Scan for the cell matching the given text and deliver its (X, Y) coordinate at center. 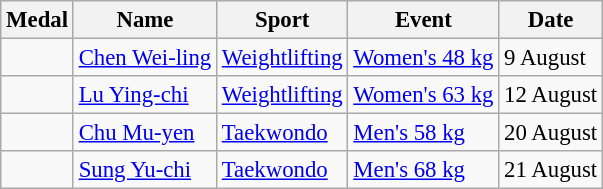
Men's 58 kg (424, 133)
Chu Mu-yen (144, 133)
Name (144, 20)
Sung Yu-chi (144, 170)
Women's 63 kg (424, 95)
9 August (551, 58)
Medal (38, 20)
20 August (551, 133)
Lu Ying-chi (144, 95)
Chen Wei-ling (144, 58)
Event (424, 20)
Women's 48 kg (424, 58)
Men's 68 kg (424, 170)
12 August (551, 95)
21 August (551, 170)
Date (551, 20)
Sport (282, 20)
